Locate the cell with the specified text and output its (X, Y) center coordinate. 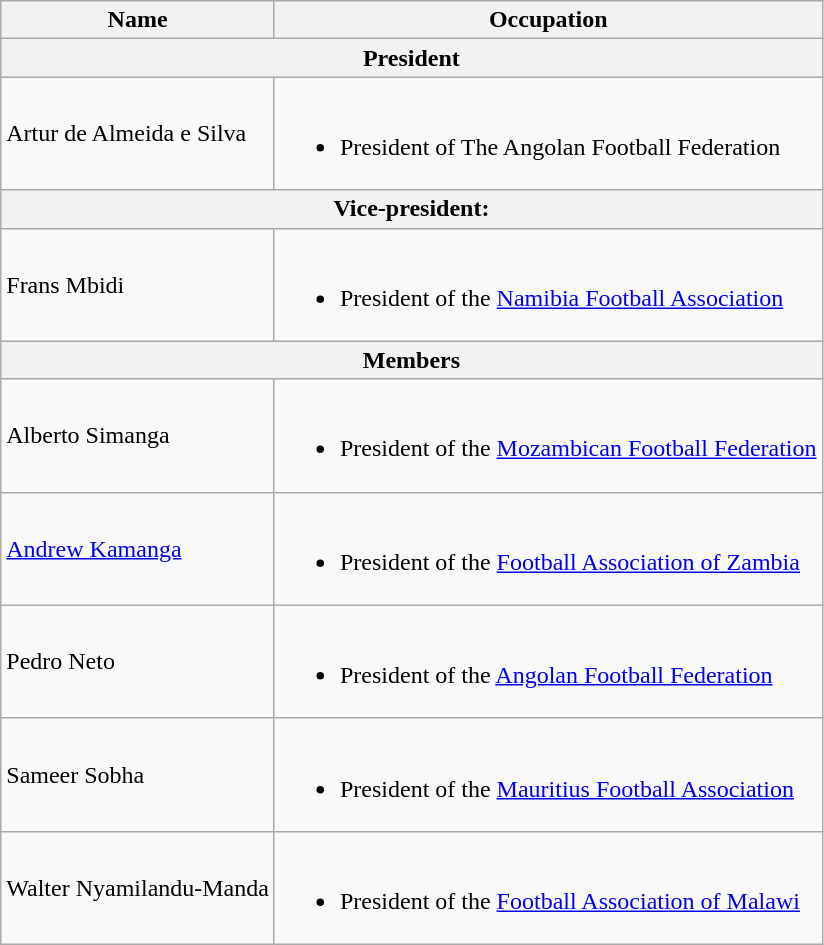
Sameer Sobha (138, 774)
President of the Mauritius Football Association (548, 774)
Artur de Almeida e Silva (138, 134)
Alberto Simanga (138, 436)
Occupation (548, 20)
Pedro Neto (138, 662)
President of the Football Association of Zambia (548, 548)
President of the Mozambican Football Federation (548, 436)
Members (412, 360)
Andrew Kamanga (138, 548)
President of the Football Association of Malawi (548, 888)
President (412, 58)
President of the Namibia Football Association (548, 284)
Name (138, 20)
President of the Angolan Football Federation (548, 662)
Vice-president: (412, 209)
Walter Nyamilandu-Manda (138, 888)
Frans Mbidi (138, 284)
President of The Angolan Football Federation (548, 134)
